Find where the given text appears and provide that cell's center as (x, y) coordinate. 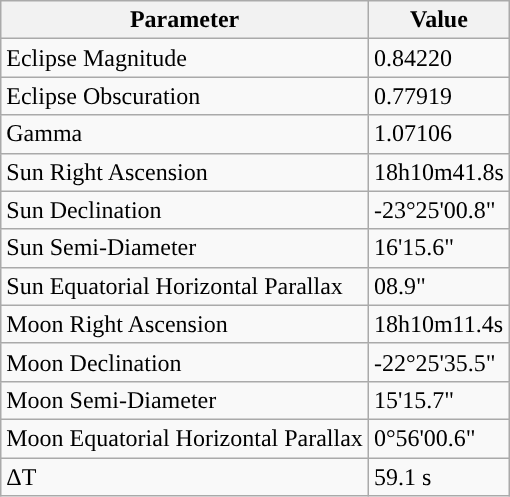
Gamma (185, 134)
-23°25'00.8" (438, 210)
Value (438, 20)
Moon Semi-Diameter (185, 400)
0°56'00.6" (438, 438)
0.84220 (438, 58)
Sun Semi-Diameter (185, 248)
Eclipse Magnitude (185, 58)
1.07106 (438, 134)
15'15.7" (438, 400)
59.1 s (438, 477)
Moon Equatorial Horizontal Parallax (185, 438)
0.77919 (438, 96)
16'15.6" (438, 248)
Moon Right Ascension (185, 324)
08.9" (438, 286)
Sun Right Ascension (185, 172)
18h10m41.8s (438, 172)
Eclipse Obscuration (185, 96)
Sun Declination (185, 210)
18h10m11.4s (438, 324)
-22°25'35.5" (438, 362)
Sun Equatorial Horizontal Parallax (185, 286)
ΔT (185, 477)
Parameter (185, 20)
Moon Declination (185, 362)
